Determine the [x, y] coordinate at the center of the cell enclosing the given text.  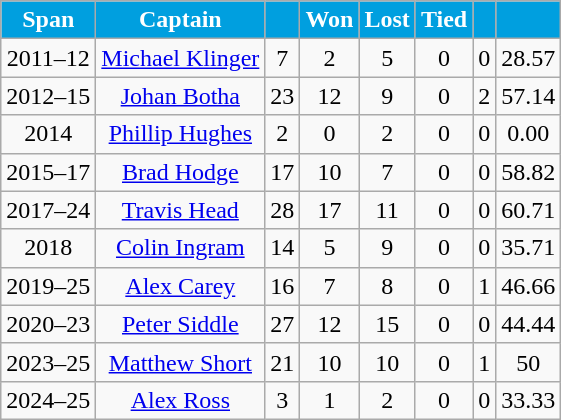
35.71 [528, 248]
16 [282, 286]
Alex Ross [180, 400]
2011–12 [48, 58]
Johan Botha [180, 96]
Michael Klinger [180, 58]
28 [282, 210]
2015–17 [48, 172]
2014 [48, 134]
23 [282, 96]
2017–24 [48, 210]
2012–15 [48, 96]
2024–25 [48, 400]
11 [387, 210]
Peter Siddle [180, 324]
15 [387, 324]
Phillip Hughes [180, 134]
14 [282, 248]
2023–25 [48, 362]
3 [282, 400]
Alex Carey [180, 286]
2018 [48, 248]
46.66 [528, 286]
58.82 [528, 172]
Span [48, 20]
Travis Head [180, 210]
2020–23 [48, 324]
44.44 [528, 324]
2019–25 [48, 286]
Tied [444, 20]
Brad Hodge [180, 172]
Colin Ingram [180, 248]
21 [282, 362]
0.00 [528, 134]
28.57 [528, 58]
60.71 [528, 210]
27 [282, 324]
33.33 [528, 400]
57.14 [528, 96]
Captain [180, 20]
50 [528, 362]
8 [387, 286]
Lost [387, 20]
Matthew Short [180, 362]
Won [330, 20]
